Return the (x, y) coordinate for the center point of the cell that contains the specified text.  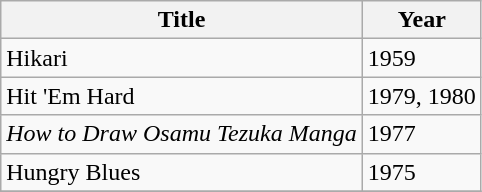
Hit 'Em Hard (182, 96)
1975 (422, 172)
1977 (422, 134)
Hikari (182, 58)
Title (182, 20)
Hungry Blues (182, 172)
1959 (422, 58)
How to Draw Osamu Tezuka Manga (182, 134)
Year (422, 20)
1979, 1980 (422, 96)
